Output the [X, Y] coordinate of the center of the cell containing the given text.  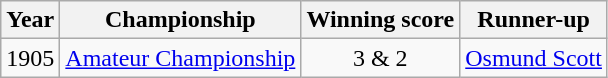
Winning score [380, 20]
Osmund Scott [534, 58]
Year [30, 20]
Runner-up [534, 20]
1905 [30, 58]
Championship [180, 20]
3 & 2 [380, 58]
Amateur Championship [180, 58]
